Scan for the cell matching the given text and deliver its (X, Y) coordinate at center. 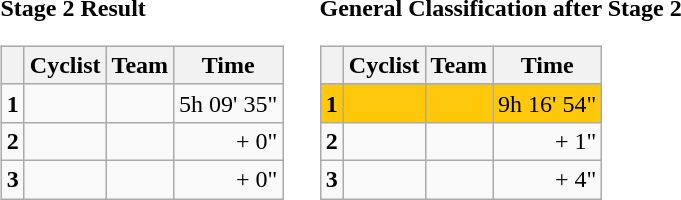
+ 4" (548, 179)
5h 09' 35" (228, 103)
9h 16' 54" (548, 103)
+ 1" (548, 141)
